Scan for the cell matching the given text and deliver its (X, Y) coordinate at center. 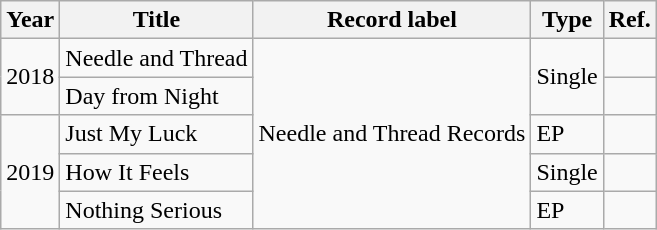
Year (30, 20)
How It Feels (156, 172)
Needle and Thread Records (392, 134)
2018 (30, 77)
Day from Night (156, 96)
Just My Luck (156, 134)
Needle and Thread (156, 58)
Ref. (630, 20)
Type (567, 20)
2019 (30, 172)
Title (156, 20)
Nothing Serious (156, 210)
Record label (392, 20)
